For the text-containing cell, return its midpoint in (x, y) coordinate format. 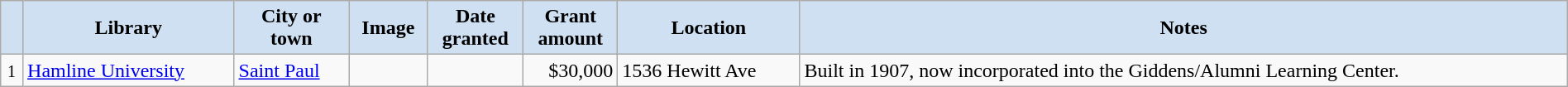
Library (129, 28)
Notes (1183, 28)
City ortown (291, 28)
1 (12, 70)
Location (709, 28)
Hamline University (129, 70)
Saint Paul (291, 70)
$30,000 (571, 70)
Grantamount (571, 28)
1536 Hewitt Ave (709, 70)
Image (389, 28)
Built in 1907, now incorporated into the Giddens/Alumni Learning Center. (1183, 70)
Dategranted (476, 28)
